Identify which cell holds the provided text, then report its (X, Y) central coordinate. 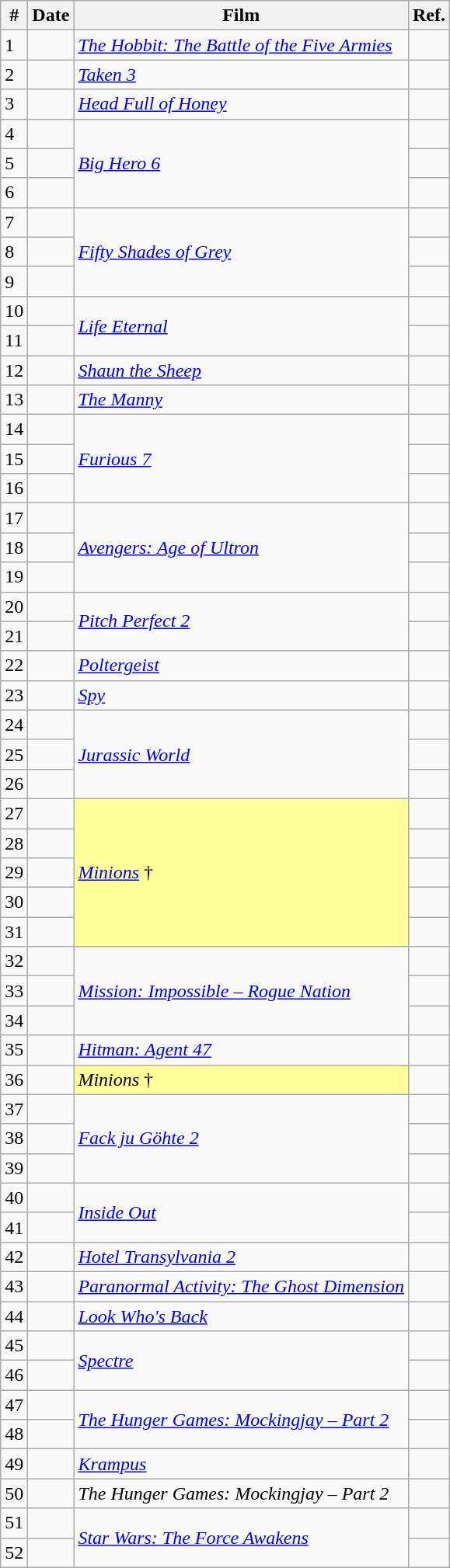
Fifty Shades of Grey (241, 252)
33 (14, 991)
Hitman: Agent 47 (241, 1050)
# (14, 16)
19 (14, 577)
31 (14, 932)
1 (14, 45)
8 (14, 252)
47 (14, 1405)
5 (14, 163)
23 (14, 695)
32 (14, 961)
Furious 7 (241, 459)
Spy (241, 695)
17 (14, 518)
10 (14, 311)
34 (14, 1020)
6 (14, 193)
16 (14, 488)
18 (14, 548)
Jurassic World (241, 754)
9 (14, 281)
36 (14, 1080)
2 (14, 75)
Ref. (429, 16)
Look Who's Back (241, 1316)
Shaun the Sheep (241, 370)
27 (14, 813)
Spectre (241, 1361)
Poltergeist (241, 666)
20 (14, 607)
28 (14, 843)
The Manny (241, 400)
Krampus (241, 1464)
30 (14, 902)
40 (14, 1198)
48 (14, 1434)
35 (14, 1050)
22 (14, 666)
41 (14, 1227)
46 (14, 1375)
Life Eternal (241, 325)
51 (14, 1523)
4 (14, 134)
Pitch Perfect 2 (241, 621)
14 (14, 429)
Hotel Transylvania 2 (241, 1257)
24 (14, 725)
Star Wars: The Force Awakens (241, 1538)
49 (14, 1464)
7 (14, 222)
25 (14, 754)
Mission: Impossible – Rogue Nation (241, 991)
13 (14, 400)
42 (14, 1257)
29 (14, 873)
21 (14, 636)
38 (14, 1139)
Head Full of Honey (241, 104)
26 (14, 784)
Fack ju Göhte 2 (241, 1139)
37 (14, 1109)
3 (14, 104)
Inside Out (241, 1212)
Film (241, 16)
15 (14, 459)
Paranormal Activity: The Ghost Dimension (241, 1286)
The Hobbit: The Battle of the Five Armies (241, 45)
12 (14, 370)
52 (14, 1552)
50 (14, 1493)
39 (14, 1168)
44 (14, 1316)
Big Hero 6 (241, 163)
Avengers: Age of Ultron (241, 548)
45 (14, 1346)
Taken 3 (241, 75)
43 (14, 1286)
Date (51, 16)
11 (14, 340)
